Pinpoint the cell where the given text exists, returning its [x, y] midpoint coordinate. 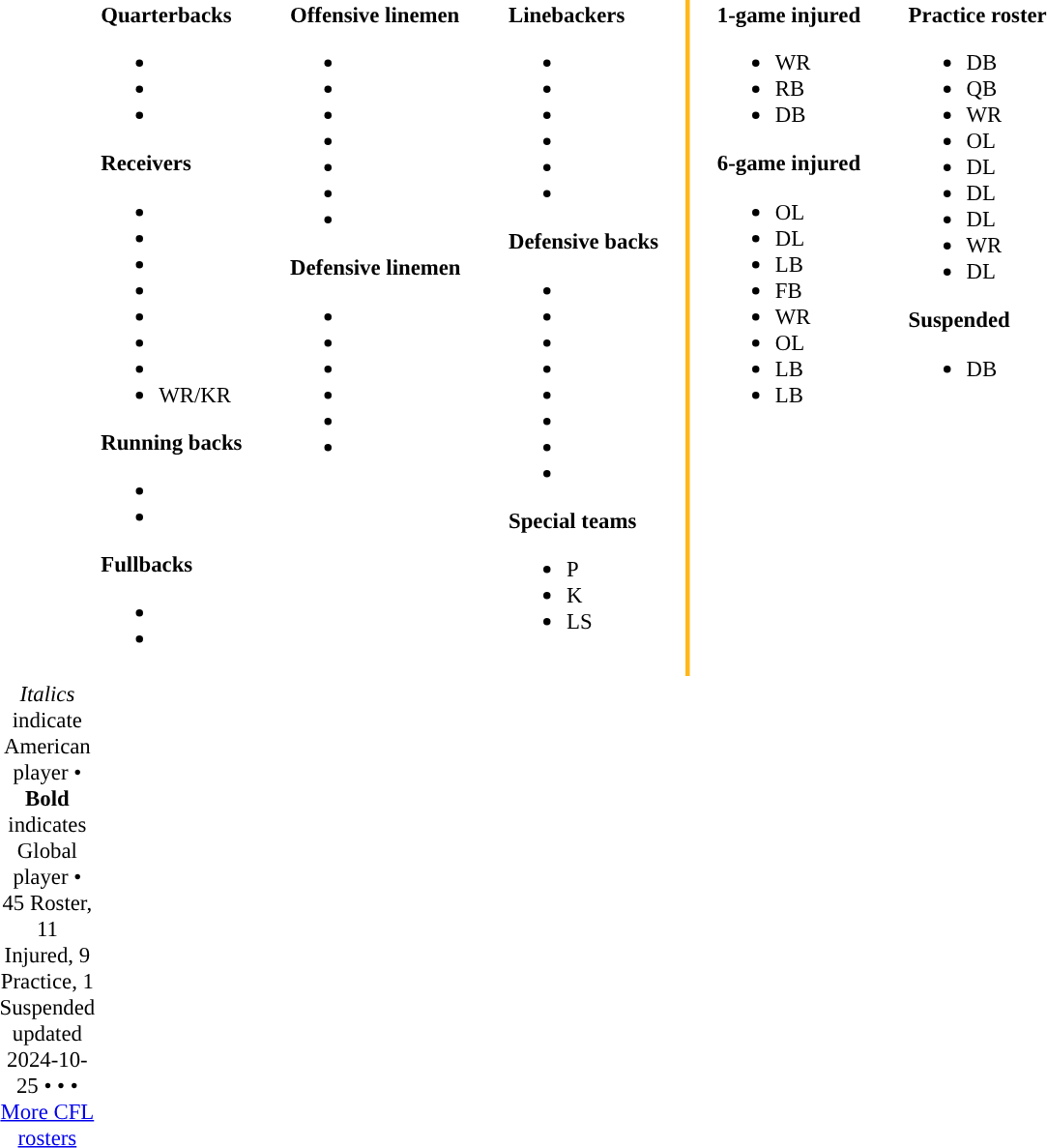
QuarterbacksReceivers WR/KRRunning backsFullbacks [172, 338]
Offensive linemenDefensive linemen [375, 338]
1-game injured WR RB DB6-game injured OL DL LB FB WR OL LB LB [789, 338]
LinebackersDefensive backsSpecial teams P K LS [584, 338]
